Extract the [x, y] coordinate from the center of the cell holding the provided text.  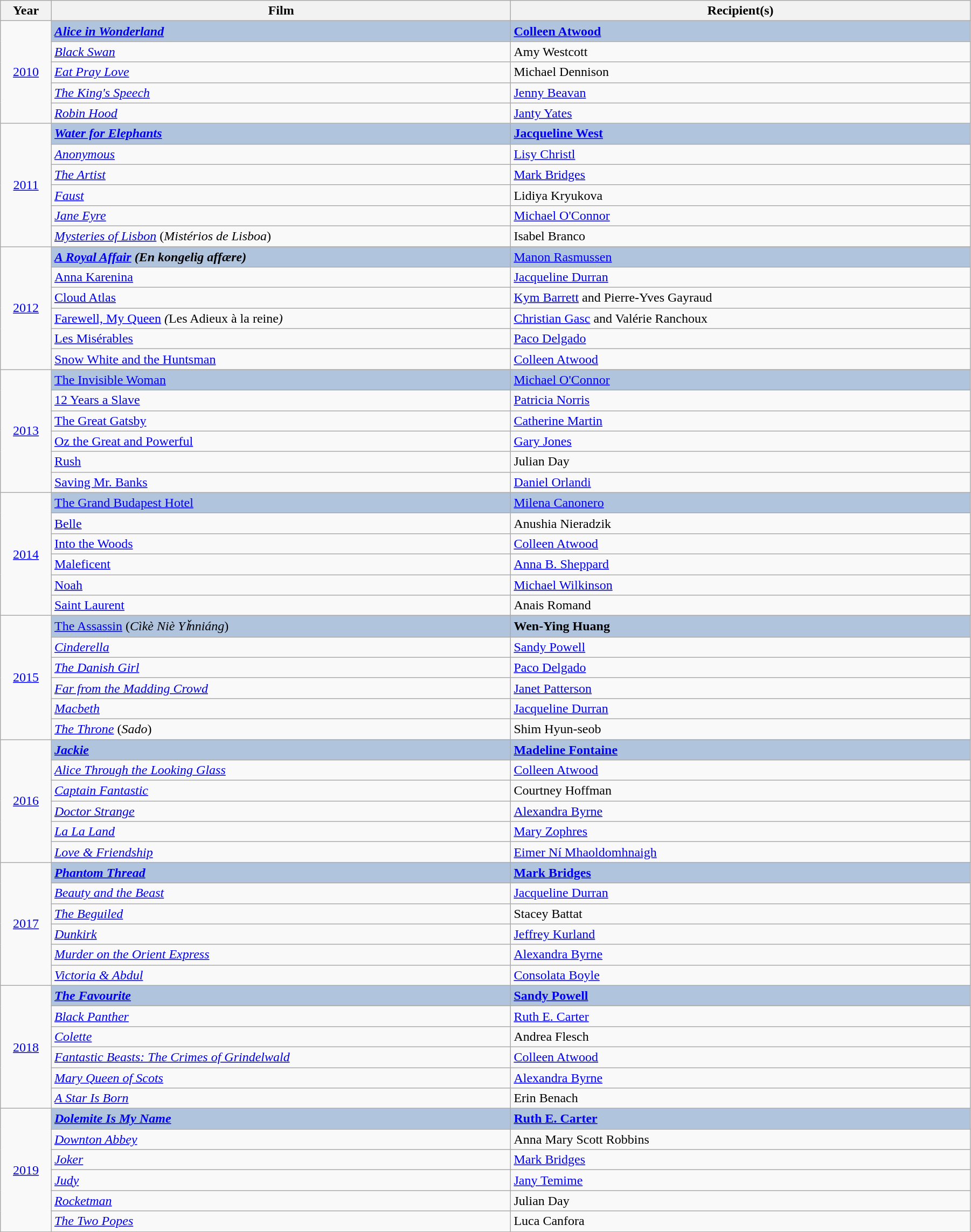
Jany Temime [740, 1180]
Cinderella [281, 647]
Belle [281, 523]
Jenny Beavan [740, 93]
2011 [26, 185]
Far from the Madding Crowd [281, 688]
Rush [281, 462]
Gary Jones [740, 441]
Macbeth [281, 708]
Christian Gasc and Valérie Ranchoux [740, 318]
Love & Friendship [281, 852]
Joker [281, 1160]
Noah [281, 584]
Water for Elephants [281, 134]
2017 [26, 924]
Janty Yates [740, 113]
Courtney Hoffman [740, 791]
Lidiya Kryukova [740, 195]
The Danish Girl [281, 667]
A Star Is Born [281, 1098]
Eat Pray Love [281, 72]
Jackie [281, 749]
Anais Romand [740, 605]
The Beguiled [281, 914]
The Assassin (Cìkè Niè Yǐnniáng) [281, 627]
Farewell, My Queen (Les Adieux à la reine) [281, 318]
Amy Westcott [740, 52]
Into the Woods [281, 544]
Janet Patterson [740, 688]
Mysteries of Lisbon (Mistérios de Lisboa) [281, 236]
Anna Karenina [281, 277]
2018 [26, 1047]
Murder on the Orient Express [281, 955]
Cloud Atlas [281, 298]
Phantom Thread [281, 873]
The Favourite [281, 996]
Film [281, 11]
Shim Hyun-seob [740, 729]
Catherine Martin [740, 421]
Beauty and the Beast [281, 893]
2013 [26, 431]
2019 [26, 1170]
Black Swan [281, 52]
Eimer Ní Mhaoldomhnaigh [740, 852]
Captain Fantastic [281, 791]
Andrea Flesch [740, 1036]
Stacey Battat [740, 914]
Snow White and the Huntsman [281, 359]
Dolemite Is My Name [281, 1119]
Mary Zophres [740, 832]
The Throne (Sado) [281, 729]
2010 [26, 72]
The Invisible Woman [281, 380]
Jane Eyre [281, 215]
Milena Canonero [740, 503]
The King's Speech [281, 93]
La La Land [281, 832]
The Artist [281, 175]
Michael Wilkinson [740, 584]
Luca Canfora [740, 1221]
Daniel Orlandi [740, 482]
Alice in Wonderland [281, 31]
Recipient(s) [740, 11]
Jacqueline West [740, 134]
Saint Laurent [281, 605]
Kym Barrett and Pierre-Yves Gayraud [740, 298]
Maleficent [281, 564]
A Royal Affair (En kongelig affære) [281, 257]
2015 [26, 678]
Downton Abbey [281, 1139]
Anna Mary Scott Robbins [740, 1139]
Consolata Boyle [740, 975]
Judy [281, 1180]
Mary Queen of Scots [281, 1078]
Year [26, 11]
Anushia Nieradzik [740, 523]
2012 [26, 308]
Isabel Branco [740, 236]
Erin Benach [740, 1098]
2016 [26, 801]
Michael Dennison [740, 72]
The Grand Budapest Hotel [281, 503]
Les Misérables [281, 339]
Faust [281, 195]
Fantastic Beasts: The Crimes of Grindelwald [281, 1057]
Anna B. Sheppard [740, 564]
Jeffrey Kurland [740, 934]
Manon Rasmussen [740, 257]
Patricia Norris [740, 400]
Rocketman [281, 1201]
Victoria & Abdul [281, 975]
Oz the Great and Powerful [281, 441]
Doctor Strange [281, 811]
Saving Mr. Banks [281, 482]
Madeline Fontaine [740, 749]
Black Panther [281, 1016]
Anonymous [281, 154]
The Two Popes [281, 1221]
Dunkirk [281, 934]
The Great Gatsby [281, 421]
Robin Hood [281, 113]
2014 [26, 554]
12 Years a Slave [281, 400]
Wen-Ying Huang [740, 627]
Lisy Christl [740, 154]
Alice Through the Looking Glass [281, 770]
Colette [281, 1036]
